Scan for the cell matching the given text and deliver its [X, Y] coordinate at center. 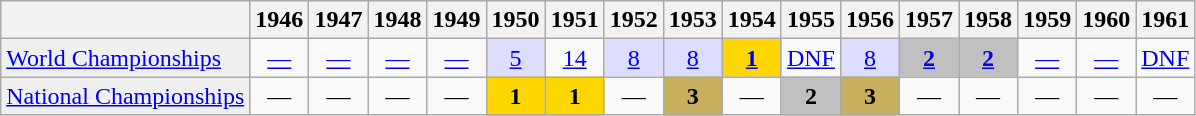
1959 [1048, 20]
1953 [692, 20]
1946 [280, 20]
5 [516, 58]
1956 [870, 20]
World Championships [126, 58]
1954 [752, 20]
1961 [1166, 20]
1960 [1106, 20]
1947 [338, 20]
1952 [634, 20]
1949 [456, 20]
14 [574, 58]
1950 [516, 20]
1948 [398, 20]
National Championships [126, 96]
1951 [574, 20]
1957 [930, 20]
1955 [810, 20]
1958 [988, 20]
